Search for the cell housing the specified text and yield its [X, Y] center coordinate. 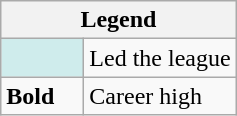
Bold [42, 96]
Career high [160, 96]
Legend [118, 20]
Led the league [160, 58]
